Determine the [X, Y] coordinate at the center of the cell enclosing the given text.  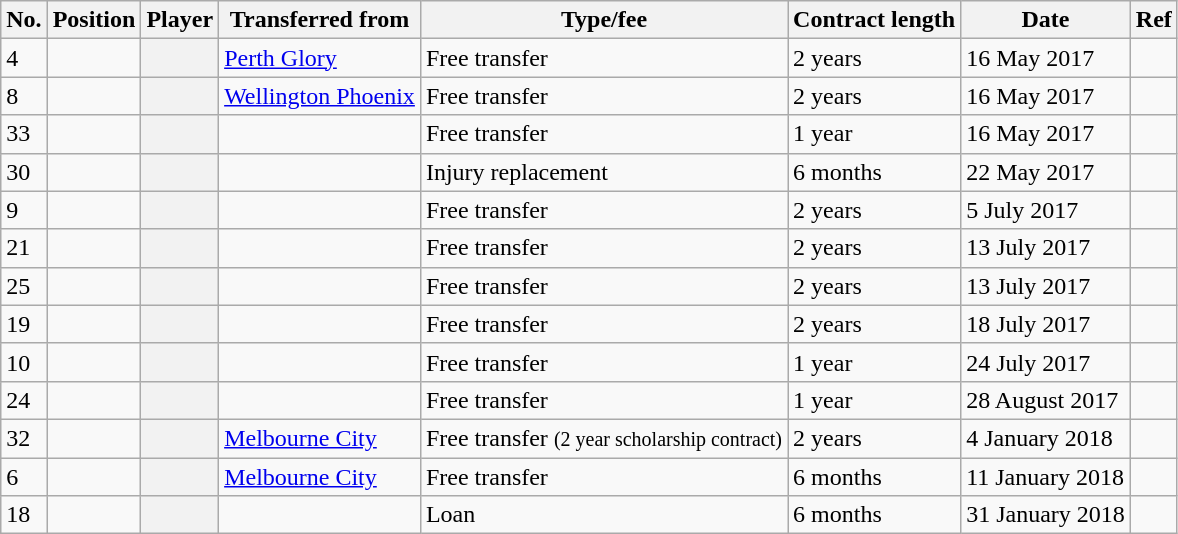
30 [24, 172]
Wellington Phoenix [320, 96]
18 [24, 515]
No. [24, 20]
Date [1046, 20]
18 July 2017 [1046, 324]
Ref [1154, 20]
Position [94, 20]
5 July 2017 [1046, 210]
Perth Glory [320, 58]
22 May 2017 [1046, 172]
28 August 2017 [1046, 400]
4 [24, 58]
Injury replacement [604, 172]
25 [24, 286]
Player [180, 20]
Contract length [874, 20]
10 [24, 362]
Type/fee [604, 20]
6 [24, 477]
32 [24, 438]
19 [24, 324]
33 [24, 134]
Loan [604, 515]
9 [24, 210]
4 January 2018 [1046, 438]
8 [24, 96]
Transferred from [320, 20]
31 January 2018 [1046, 515]
11 January 2018 [1046, 477]
24 [24, 400]
24 July 2017 [1046, 362]
21 [24, 248]
Free transfer (2 year scholarship contract) [604, 438]
